Search for the cell housing the specified text and yield its (X, Y) center coordinate. 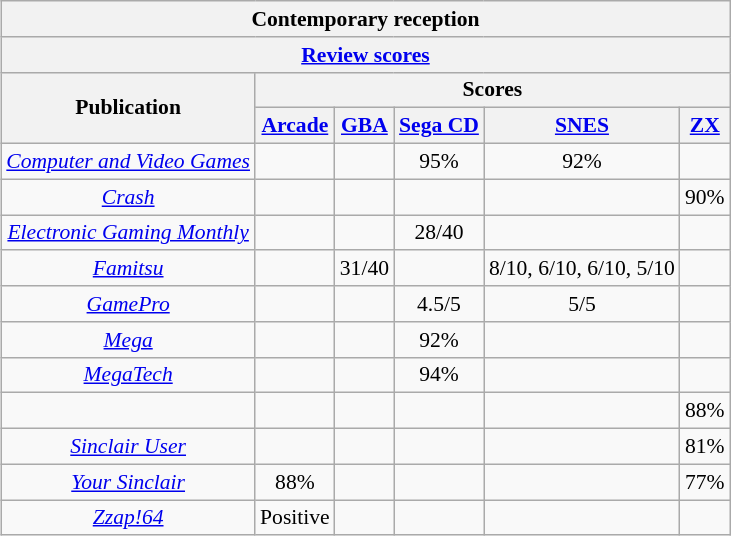
Computer and Video Games (128, 161)
Review scores (365, 54)
ZX (705, 126)
Crash (128, 197)
GamePro (128, 304)
Arcade (295, 126)
Your Sinclair (128, 482)
95% (439, 161)
5/5 (582, 304)
31/40 (364, 268)
MegaTech (128, 375)
Famitsu (128, 268)
Sega CD (439, 126)
SNES (582, 126)
Publication (128, 108)
Zzap!64 (128, 518)
Contemporary reception (365, 19)
Mega (128, 339)
Sinclair User (128, 446)
Scores (492, 90)
77% (705, 482)
Positive (295, 518)
Electronic Gaming Monthly (128, 232)
81% (705, 446)
28/40 (439, 232)
4.5/5 (439, 304)
94% (439, 375)
GBA (364, 126)
90% (705, 197)
8/10, 6/10, 6/10, 5/10 (582, 268)
